Detect which cell encompasses the target text, then output its [X, Y] center coordinate. 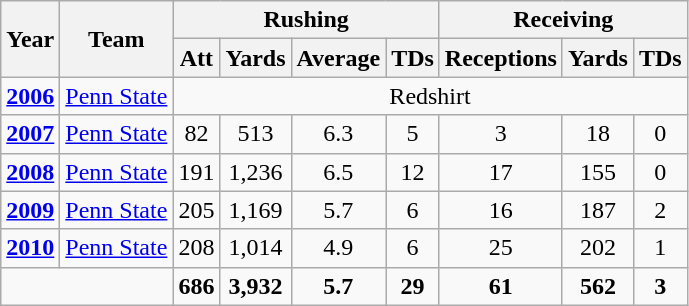
2008 [30, 172]
16 [500, 210]
Receptions [500, 58]
Receiving [563, 20]
187 [598, 210]
Rushing [306, 20]
562 [598, 286]
3,932 [256, 286]
12 [413, 172]
5 [413, 134]
6.5 [338, 172]
1,236 [256, 172]
6.3 [338, 134]
155 [598, 172]
2006 [30, 96]
Average [338, 58]
Redshirt [430, 96]
61 [500, 286]
1,169 [256, 210]
29 [413, 286]
Team [116, 39]
2 [660, 210]
1,014 [256, 248]
25 [500, 248]
17 [500, 172]
82 [196, 134]
2009 [30, 210]
18 [598, 134]
2010 [30, 248]
202 [598, 248]
Att [196, 58]
191 [196, 172]
2007 [30, 134]
1 [660, 248]
Year [30, 39]
208 [196, 248]
205 [196, 210]
4.9 [338, 248]
686 [196, 286]
513 [256, 134]
